Output the [X, Y] coordinate of the center of the cell containing the given text.  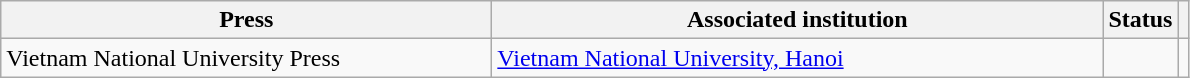
Vietnam National University, Hanoi [798, 58]
Associated institution [798, 20]
Vietnam National University Press [246, 58]
Press [246, 20]
Status [1140, 20]
